Pinpoint the cell where the given text exists, returning its (X, Y) midpoint coordinate. 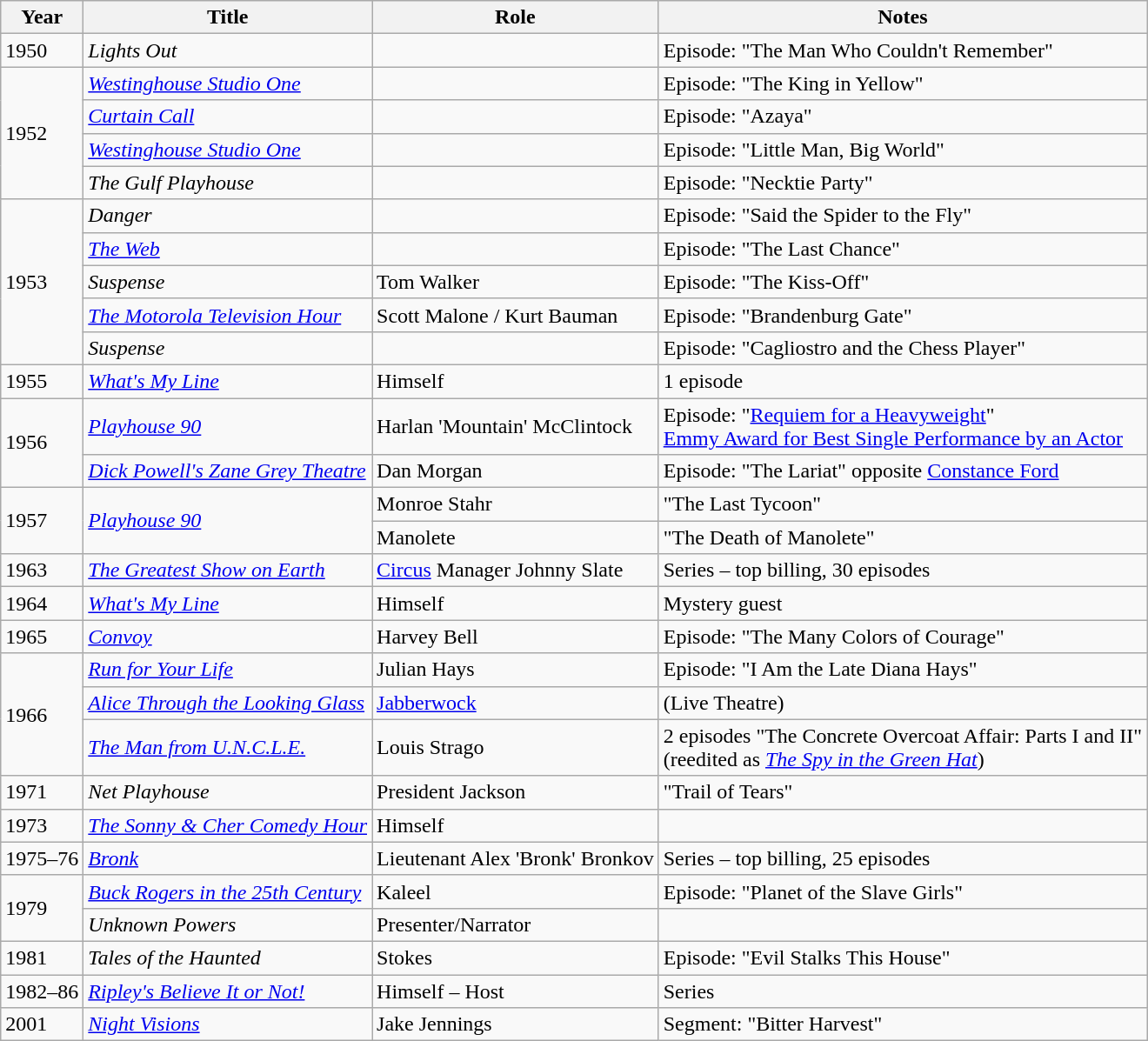
1964 (42, 604)
Himself – Host (516, 991)
Ripley's Believe It or Not! (228, 991)
Scott Malone / Kurt Bauman (516, 315)
Tales of the Haunted (228, 958)
Episode: "Little Man, Big World" (903, 150)
1957 (42, 521)
Episode: "Planet of the Slave Girls" (903, 891)
1952 (42, 133)
1953 (42, 282)
Curtain Call (228, 117)
Dick Powell's Zane Grey Theatre (228, 471)
The Man from U.N.C.L.E. (228, 748)
Danger (228, 216)
1965 (42, 637)
The Gulf Playhouse (228, 183)
"Trail of Tears" (903, 792)
Episode: "Requiem for a Heavyweight"Emmy Award for Best Single Performance by an Actor (903, 426)
1963 (42, 571)
Episode: "The Last Chance" (903, 249)
Year (42, 17)
Episode: "Brandenburg Gate" (903, 315)
2001 (42, 1024)
1950 (42, 50)
1 episode (903, 381)
Episode: "The Man Who Couldn't Remember" (903, 50)
Series – top billing, 30 episodes (903, 571)
Lights Out (228, 50)
Bronk (228, 858)
The Motorola Television Hour (228, 315)
Julian Hays (516, 670)
Jabberwock (516, 703)
Series – top billing, 25 episodes (903, 858)
Mystery guest (903, 604)
(Live Theatre) (903, 703)
Harvey Bell (516, 637)
Tom Walker (516, 282)
The Sonny & Cher Comedy Hour (228, 825)
1955 (42, 381)
Episode: "The King in Yellow" (903, 83)
Role (516, 17)
Manolete (516, 537)
Jake Jennings (516, 1024)
Stokes (516, 958)
Episode: "Azaya" (903, 117)
2 episodes "The Concrete Overcoat Affair: Parts I and II" (reedited as The Spy in the Green Hat) (903, 748)
Harlan 'Mountain' McClintock (516, 426)
Episode: "The Kiss-Off" (903, 282)
Episode: "I Am the Late Diana Hays" (903, 670)
Notes (903, 17)
1971 (42, 792)
Episode: "The Many Colors of Courage" (903, 637)
1956 (42, 444)
1979 (42, 908)
1981 (42, 958)
Net Playhouse (228, 792)
Series (903, 991)
"The Last Tycoon" (903, 504)
Lieutenant Alex 'Bronk' Bronkov (516, 858)
Episode: "Cagliostro and the Chess Player" (903, 348)
President Jackson (516, 792)
Presenter/Narrator (516, 924)
The Greatest Show on Earth (228, 571)
"The Death of Manolete" (903, 537)
The Web (228, 249)
Monroe Stahr (516, 504)
Episode: "Evil Stalks This House" (903, 958)
Unknown Powers (228, 924)
1975–76 (42, 858)
Kaleel (516, 891)
Title (228, 17)
Episode: "Said the Spider to the Fly" (903, 216)
Buck Rogers in the 25th Century (228, 891)
Segment: "Bitter Harvest" (903, 1024)
Convoy (228, 637)
Circus Manager Johnny Slate (516, 571)
1982–86 (42, 991)
Alice Through the Looking Glass (228, 703)
Episode: "The Lariat" opposite Constance Ford (903, 471)
Run for Your Life (228, 670)
Night Visions (228, 1024)
1973 (42, 825)
Louis Strago (516, 748)
1966 (42, 715)
Episode: "Necktie Party" (903, 183)
Dan Morgan (516, 471)
